Return the [x, y] coordinate for the center point of the cell that contains the specified text.  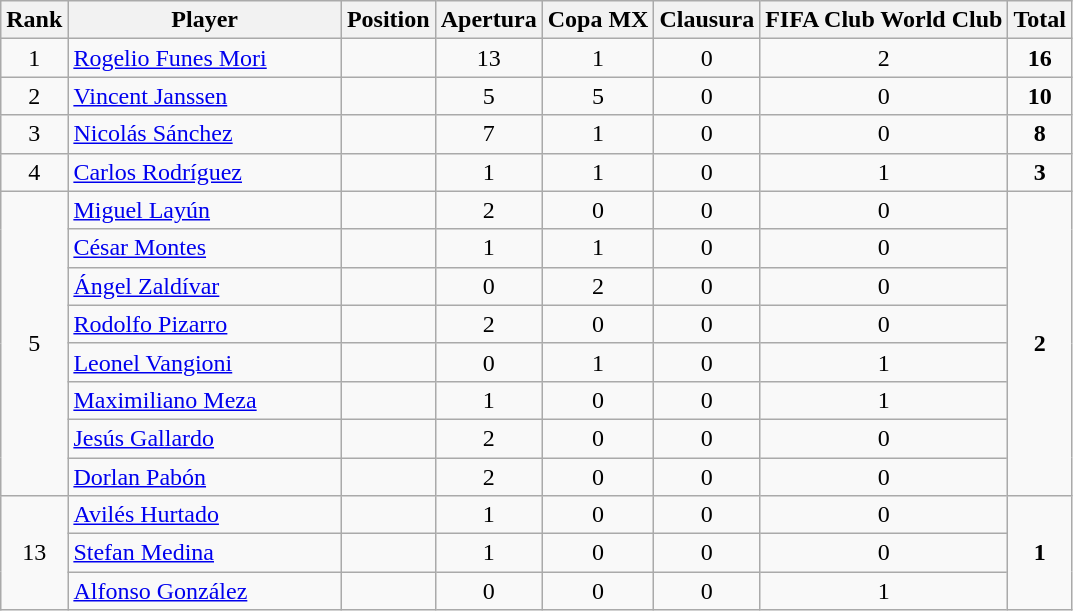
Carlos Rodríguez [205, 172]
Dorlan Pabón [205, 477]
Alfonso González [205, 591]
César Montes [205, 248]
4 [34, 172]
Total [1040, 20]
Rodolfo Pizarro [205, 324]
8 [1040, 134]
Apertura [488, 20]
Rank [34, 20]
Leonel Vangioni [205, 362]
Player [205, 20]
Clausura [707, 20]
FIFA Club World Club [884, 20]
Nicolás Sánchez [205, 134]
Miguel Layún [205, 210]
Rogelio Funes Mori [205, 58]
Avilés Hurtado [205, 515]
Maximiliano Meza [205, 400]
Jesús Gallardo [205, 438]
Ángel Zaldívar [205, 286]
7 [488, 134]
Position [388, 20]
Vincent Janssen [205, 96]
Stefan Medina [205, 553]
10 [1040, 96]
Copa MX [598, 20]
16 [1040, 58]
